Return the [X, Y] coordinate for the center point of the cell that contains the specified text.  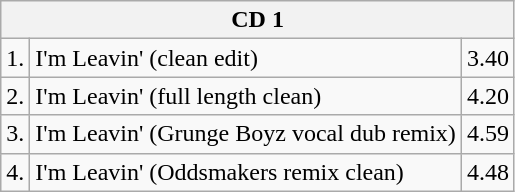
CD 1 [258, 20]
4. [16, 172]
I'm Leavin' (clean edit) [246, 58]
I'm Leavin' (full length clean) [246, 96]
3. [16, 134]
I'm Leavin' (Oddsmakers remix clean) [246, 172]
I'm Leavin' (Grunge Boyz vocal dub remix) [246, 134]
2. [16, 96]
4.48 [488, 172]
1. [16, 58]
3.40 [488, 58]
4.20 [488, 96]
4.59 [488, 134]
